Locate the cell with the specified text and output its [X, Y] center coordinate. 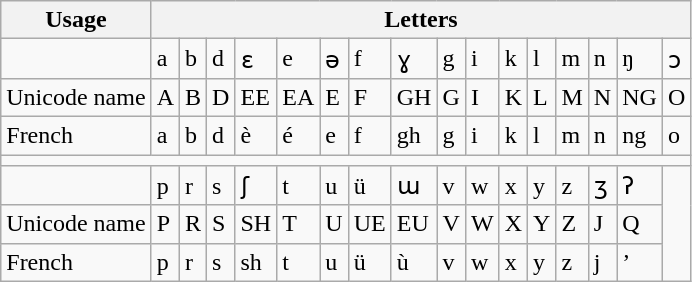
ɣ [414, 59]
ɔ [676, 59]
EE [256, 97]
K [513, 97]
NG [640, 97]
U [334, 224]
SH [256, 224]
R [194, 224]
EA [298, 97]
D [221, 97]
ʒ [602, 186]
ng [640, 135]
ǝ [334, 59]
Letters [421, 20]
ʃ [256, 186]
o [676, 135]
O [676, 97]
M [572, 97]
j [602, 262]
ù [414, 262]
G [451, 97]
Z [572, 224]
è [256, 135]
EU [414, 224]
ɛ [256, 59]
X [513, 224]
ʔ [640, 186]
W [482, 224]
ŋ [640, 59]
J [602, 224]
Y [542, 224]
B [194, 97]
N [602, 97]
E [334, 97]
S [221, 224]
T [298, 224]
ɯ [414, 186]
Q [640, 224]
sh [256, 262]
V [451, 224]
Usage [76, 20]
I [482, 97]
gh [414, 135]
L [542, 97]
GH [414, 97]
F [370, 97]
é [298, 135]
A [165, 97]
UE [370, 224]
’ [640, 262]
P [165, 224]
